Detect which cell encompasses the target text, then output its [x, y] center coordinate. 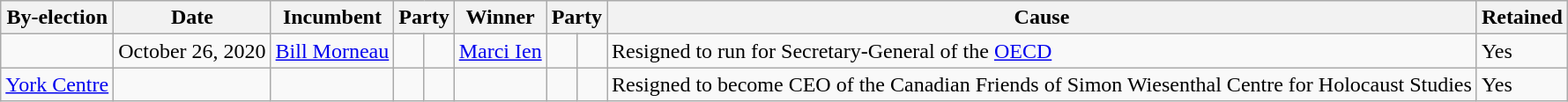
Bill Morneau [332, 51]
Resigned to become CEO of the Canadian Friends of Simon Wiesenthal Centre for Holocaust Studies [1042, 84]
By-election [57, 18]
Marci Ien [501, 51]
Resigned to run for Secretary-General of the OECD [1042, 51]
Date [192, 18]
October 26, 2020 [192, 51]
York Centre [57, 84]
Incumbent [332, 18]
Retained [1521, 18]
Winner [501, 18]
Cause [1042, 18]
